Determine the (x, y) coordinate at the center of the cell enclosing the given text.  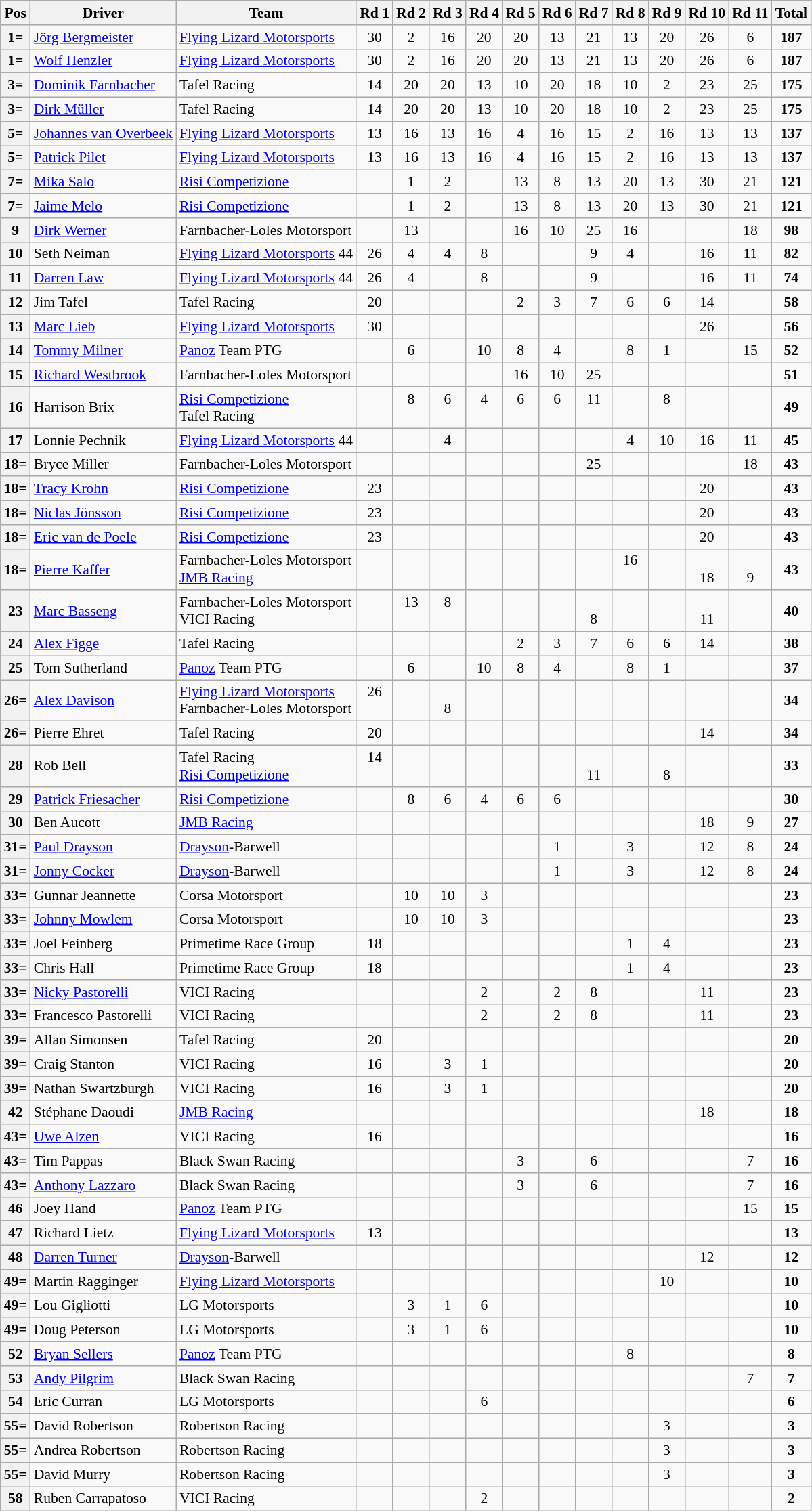
Patrick Friesacher (103, 799)
47 (16, 1233)
Nathan Swartzburgh (103, 1088)
Alex Figge (103, 644)
42 (16, 1113)
51 (791, 375)
Darren Law (103, 278)
Andrea Robertson (103, 1451)
Johnny Mowlem (103, 920)
Eric Curran (103, 1402)
Niclas Jönsson (103, 513)
David Robertson (103, 1426)
Doug Peterson (103, 1330)
Lonnie Pechnik (103, 440)
Driver (103, 13)
Johannes van Overbeek (103, 133)
28 (16, 767)
Uwe Alzen (103, 1137)
53 (16, 1378)
Tim Pappas (103, 1161)
Patrick Pilet (103, 158)
Allan Simonsen (103, 1040)
49 (791, 408)
Team (266, 13)
Rob Bell (103, 767)
Rd 5 (521, 13)
Jaime Melo (103, 206)
Andy Pilgrim (103, 1378)
Rd 6 (557, 13)
56 (791, 326)
Rd 3 (448, 13)
Tommy Milner (103, 351)
Dirk Werner (103, 230)
Dominik Farnbacher (103, 85)
Marc Basseng (103, 611)
David Murry (103, 1474)
74 (791, 278)
Rd 2 (411, 13)
82 (791, 254)
45 (791, 440)
Tom Sutherland (103, 668)
Flying Lizard Motorsports Farnbacher-Loles Motorsport (266, 700)
29 (16, 799)
Jim Tafel (103, 303)
Rd 4 (484, 13)
Pos (16, 13)
Mika Salo (103, 182)
54 (16, 1402)
Rd 7 (594, 13)
Nicky Pastorelli (103, 992)
Chris Hall (103, 968)
Craig Stanton (103, 1065)
Farnbacher-Loles Motorsport VICI Racing (266, 611)
Rd 11 (750, 13)
33 (791, 767)
Jörg Bergmeister (103, 37)
Ruben Carrapatoso (103, 1499)
Rd 1 (375, 13)
Paul Drayson (103, 847)
Rd 8 (631, 13)
98 (791, 230)
Rd 9 (667, 13)
Lou Gigliotti (103, 1306)
Anthony Lazzaro (103, 1185)
Harrison Brix (103, 408)
Dirk Müller (103, 110)
Seth Neiman (103, 254)
Pierre Ehret (103, 733)
Ben Aucott (103, 823)
Bryce Miller (103, 465)
Rd 10 (707, 13)
Gunnar Jeannette (103, 895)
48 (16, 1258)
Eric van de Poele (103, 537)
Farnbacher-Loles Motorsport JMB Racing (266, 569)
Francesco Pastorelli (103, 1016)
Richard Lietz (103, 1233)
Martin Ragginger (103, 1281)
37 (791, 668)
Bryan Sellers (103, 1354)
Wolf Henzler (103, 61)
38 (791, 644)
Risi Competizione Tafel Racing (266, 408)
Joel Feinberg (103, 944)
Stéphane Daoudi (103, 1113)
27 (791, 823)
Alex Davison (103, 700)
Pierre Kaffer (103, 569)
Tracy Krohn (103, 489)
17 (16, 440)
40 (791, 611)
Marc Lieb (103, 326)
Joey Hand (103, 1209)
Jonny Cocker (103, 872)
Richard Westbrook (103, 375)
Darren Turner (103, 1258)
Total (791, 13)
Tafel Racing Risi Competizione (266, 767)
46 (16, 1209)
